Capture the cell that displays the provided text and extract its [x, y] central coordinate. 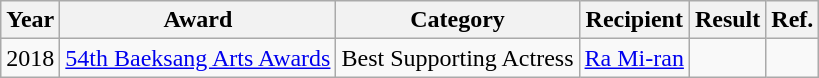
54th Baeksang Arts Awards [198, 58]
Recipient [634, 20]
2018 [30, 58]
Award [198, 20]
Category [458, 20]
Ref. [792, 20]
Ra Mi-ran [634, 58]
Best Supporting Actress [458, 58]
Year [30, 20]
Result [727, 20]
